Pinpoint the cell where the given text exists, returning its [X, Y] midpoint coordinate. 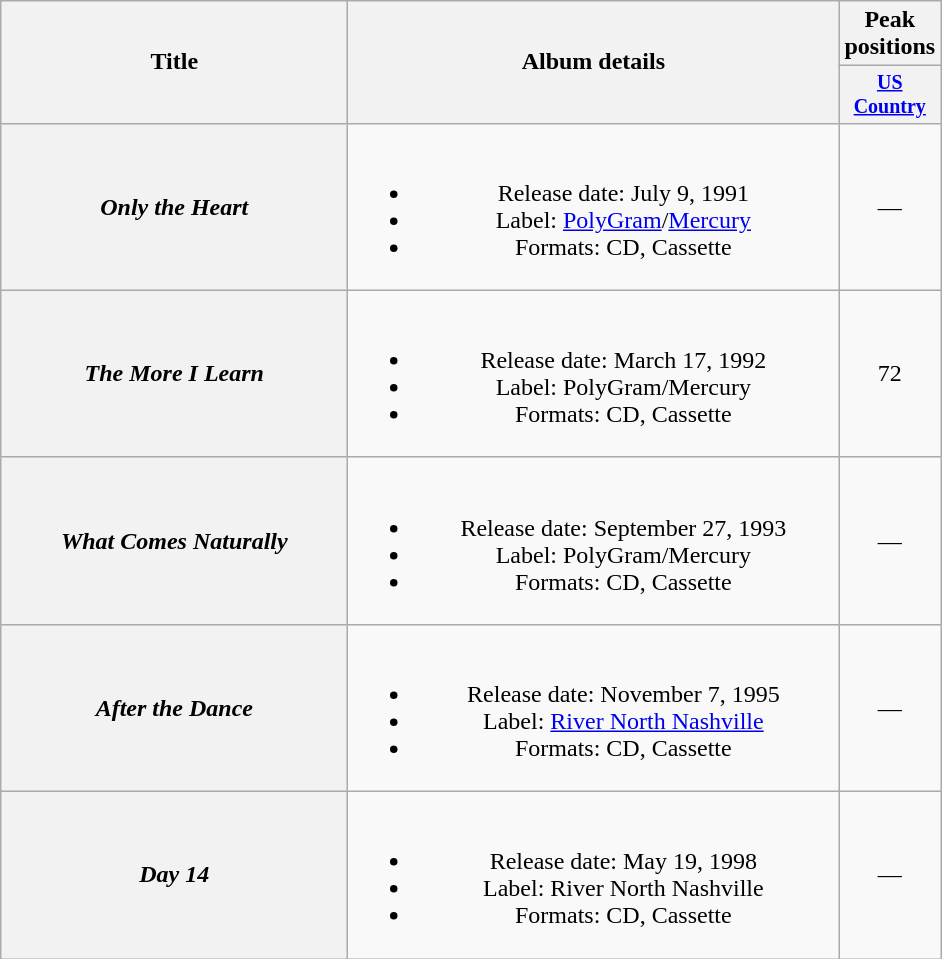
Peak positions [890, 34]
Day 14 [174, 876]
Only the Heart [174, 206]
Album details [594, 62]
US Country [890, 94]
The More I Learn [174, 374]
72 [890, 374]
What Comes Naturally [174, 540]
Release date: May 19, 1998Label: River North NashvilleFormats: CD, Cassette [594, 876]
After the Dance [174, 708]
Release date: March 17, 1992Label: PolyGram/MercuryFormats: CD, Cassette [594, 374]
Title [174, 62]
Release date: July 9, 1991Label: PolyGram/MercuryFormats: CD, Cassette [594, 206]
Release date: September 27, 1993Label: PolyGram/MercuryFormats: CD, Cassette [594, 540]
Release date: November 7, 1995Label: River North NashvilleFormats: CD, Cassette [594, 708]
